Extract the [x, y] coordinate from the center of the cell holding the provided text.  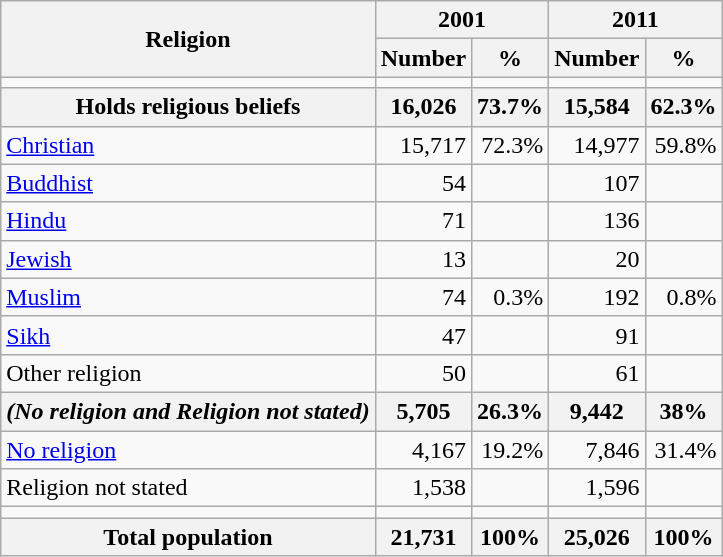
16,026 [423, 107]
59.8% [684, 145]
31.4% [684, 449]
2011 [636, 20]
Hindu [188, 221]
62.3% [684, 107]
1,596 [597, 488]
54 [423, 183]
7,846 [597, 449]
20 [597, 259]
19.2% [510, 449]
4,167 [423, 449]
Holds religious beliefs [188, 107]
Religion [188, 39]
0.3% [510, 297]
26.3% [510, 411]
Total population [188, 537]
Christian [188, 145]
25,026 [597, 537]
61 [597, 373]
73.7% [510, 107]
No religion [188, 449]
Jewish [188, 259]
47 [423, 335]
Muslim [188, 297]
Other religion [188, 373]
2001 [462, 20]
Sikh [188, 335]
5,705 [423, 411]
91 [597, 335]
Religion not stated [188, 488]
72.3% [510, 145]
9,442 [597, 411]
107 [597, 183]
71 [423, 221]
Buddhist [188, 183]
14,977 [597, 145]
0.8% [684, 297]
1,538 [423, 488]
15,717 [423, 145]
15,584 [597, 107]
136 [597, 221]
74 [423, 297]
13 [423, 259]
21,731 [423, 537]
38% [684, 411]
192 [597, 297]
(No religion and Religion not stated) [188, 411]
50 [423, 373]
